Provide the (x, y) coordinate of the cell's center where the given text is located.  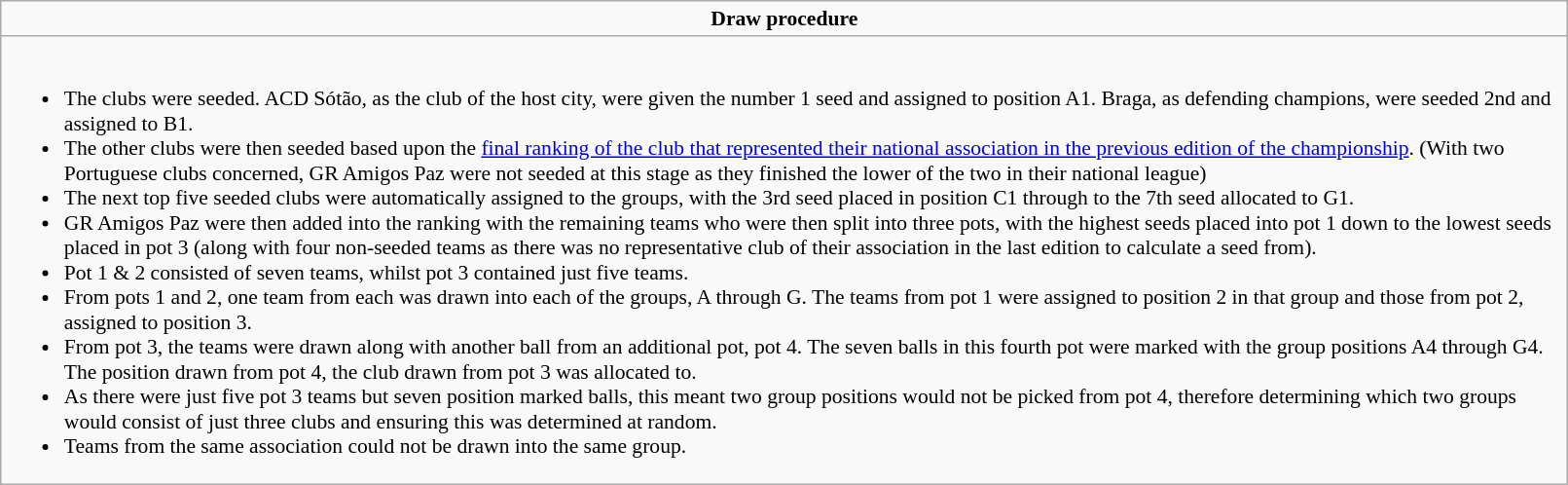
Draw procedure (784, 19)
